Locate the cell with the specified text and output its (X, Y) center coordinate. 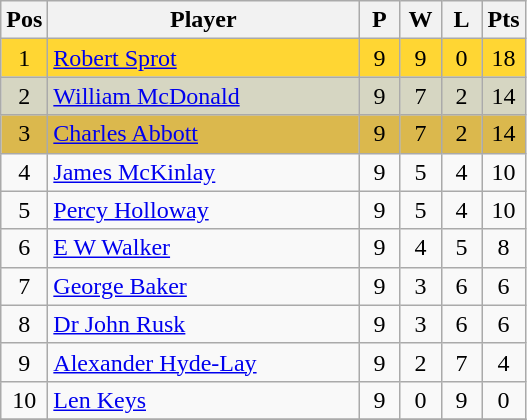
Robert Sprot (204, 58)
18 (504, 58)
Len Keys (204, 400)
L (462, 20)
1 (24, 58)
Pts (504, 20)
Pos (24, 20)
George Baker (204, 286)
Alexander Hyde-Lay (204, 362)
James McKinlay (204, 172)
W (420, 20)
P (380, 20)
E W Walker (204, 248)
Percy Holloway (204, 210)
William McDonald (204, 96)
Dr John Rusk (204, 324)
Charles Abbott (204, 134)
Player (204, 20)
